Return the [x, y] coordinate for the center point of the cell that contains the specified text.  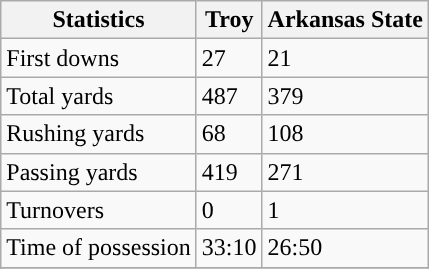
68 [229, 134]
Statistics [99, 20]
419 [229, 172]
26:50 [345, 248]
Turnovers [99, 210]
379 [345, 96]
Total yards [99, 96]
Troy [229, 20]
271 [345, 172]
Arkansas State [345, 20]
27 [229, 58]
First downs [99, 58]
0 [229, 210]
Rushing yards [99, 134]
21 [345, 58]
Time of possession [99, 248]
108 [345, 134]
Passing yards [99, 172]
1 [345, 210]
33:10 [229, 248]
487 [229, 96]
